Find where the given text appears and provide that cell's center as (x, y) coordinate. 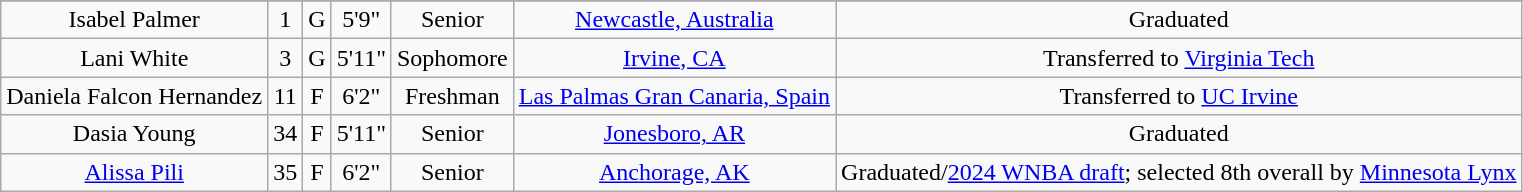
Irvine, CA (674, 58)
35 (286, 172)
3 (286, 58)
Newcastle, Australia (674, 20)
Sophomore (452, 58)
1 (286, 20)
34 (286, 134)
Las Palmas Gran Canaria, Spain (674, 96)
Transferred to Virginia Tech (1179, 58)
11 (286, 96)
5'9" (361, 20)
Transferred to UC Irvine (1179, 96)
Isabel Palmer (134, 20)
Anchorage, AK (674, 172)
Lani White (134, 58)
Alissa Pili (134, 172)
Jonesboro, AR (674, 134)
Daniela Falcon Hernandez (134, 96)
Dasia Young (134, 134)
Graduated/2024 WNBA draft; selected 8th overall by Minnesota Lynx (1179, 172)
Freshman (452, 96)
